From the cell containing the given text, extract its center point as (x, y) coordinate. 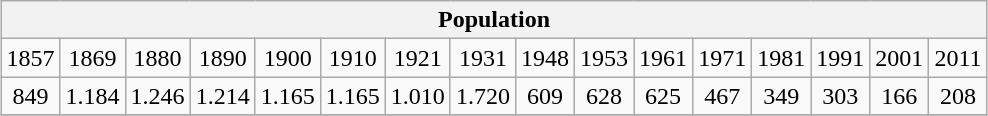
1.010 (418, 96)
1931 (482, 58)
349 (782, 96)
609 (544, 96)
166 (900, 96)
1971 (722, 58)
1890 (222, 58)
467 (722, 96)
2001 (900, 58)
1981 (782, 58)
1921 (418, 58)
1910 (352, 58)
2011 (958, 58)
1857 (30, 58)
1900 (288, 58)
1.184 (92, 96)
1991 (840, 58)
1.214 (222, 96)
1.720 (482, 96)
303 (840, 96)
625 (664, 96)
1948 (544, 58)
Population (494, 20)
1953 (604, 58)
1.246 (158, 96)
1869 (92, 58)
1880 (158, 58)
208 (958, 96)
628 (604, 96)
1961 (664, 58)
849 (30, 96)
